Determine the [X, Y] coordinate at the center of the cell enclosing the given text.  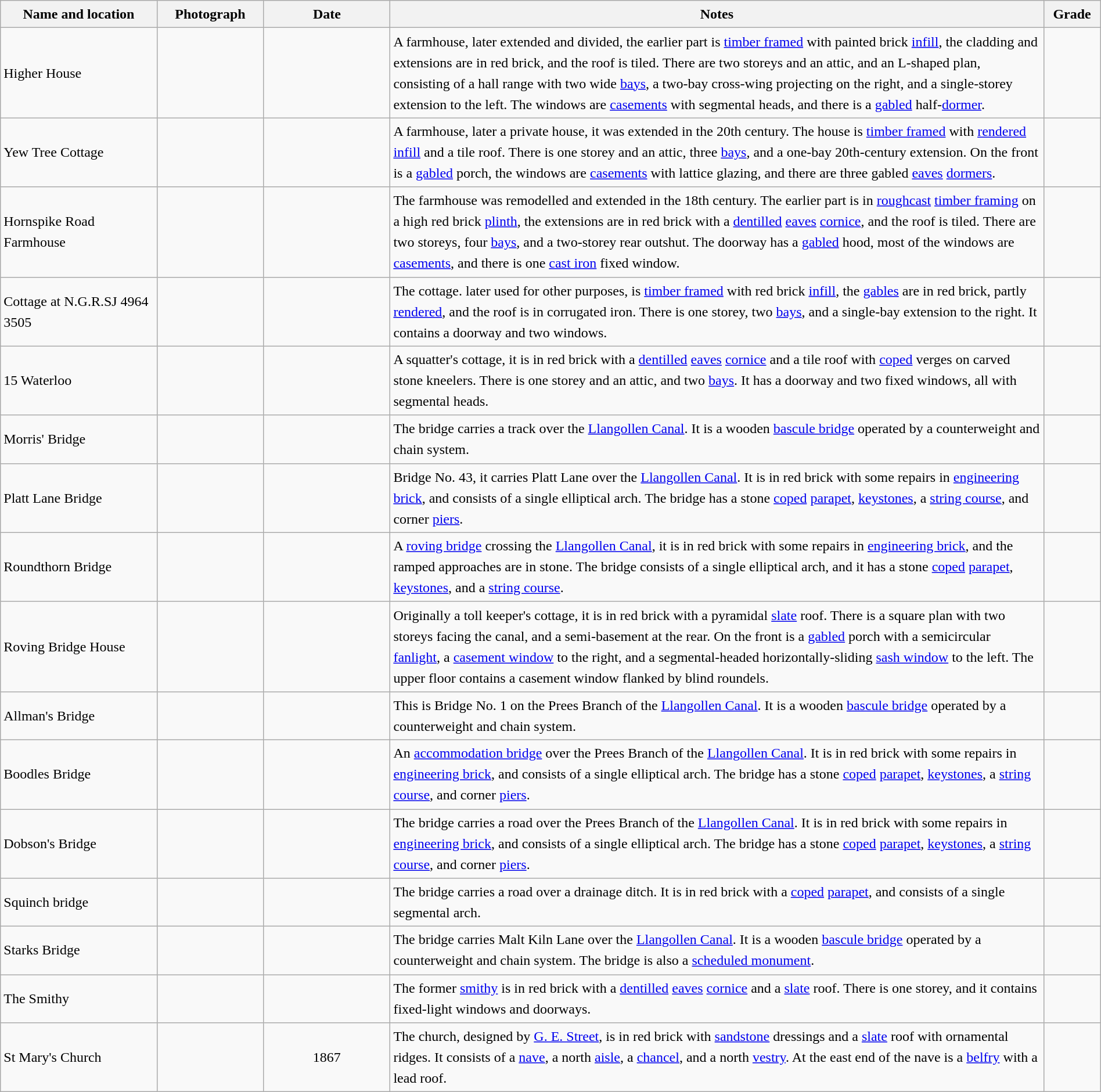
Squinch bridge [79, 902]
Roundthorn Bridge [79, 567]
Date [327, 14]
The bridge carries a track over the Llangollen Canal. It is a wooden bascule bridge operated by a counterweight and chain system. [717, 439]
Allman's Bridge [79, 715]
Photograph [210, 14]
Dobson's Bridge [79, 844]
Hornspike Road Farmhouse [79, 232]
15 Waterloo [79, 381]
1867 [327, 1058]
Starks Bridge [79, 951]
Yew Tree Cottage [79, 152]
This is Bridge No. 1 on the Prees Branch of the Llangollen Canal. It is a wooden bascule bridge operated by a counterweight and chain system. [717, 715]
The Smithy [79, 999]
Name and location [79, 14]
Boodles Bridge [79, 774]
Roving Bridge House [79, 647]
Platt Lane Bridge [79, 498]
The bridge carries a road over a drainage ditch. It is in red brick with a coped parapet, and consists of a single segmental arch. [717, 902]
Higher House [79, 73]
St Mary's Church [79, 1058]
Morris' Bridge [79, 439]
Grade [1072, 14]
Cottage at N.G.R.SJ 4964 3505 [79, 311]
Notes [717, 14]
